Scan for the cell matching the given text and deliver its [X, Y] coordinate at center. 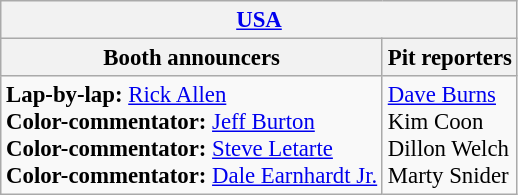
Dave BurnsKim CoonDillon WelchMarty Snider [450, 136]
Lap-by-lap: Rick AllenColor-commentator: Jeff BurtonColor-commentator: Steve LetarteColor-commentator: Dale Earnhardt Jr. [192, 136]
USA [260, 20]
Booth announcers [192, 58]
Pit reporters [450, 58]
